Scan for the cell matching the given text and deliver its (X, Y) coordinate at center. 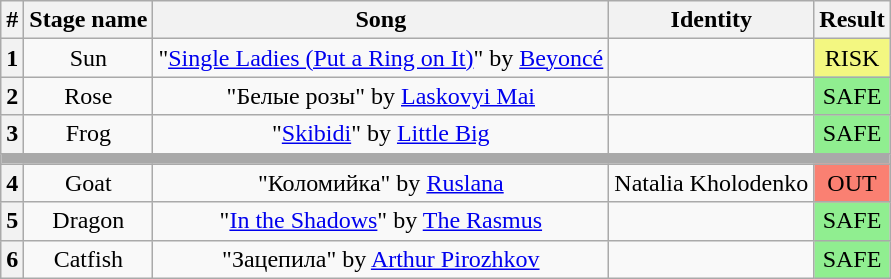
"In the Shadows" by The Rasmus (381, 221)
Catfish (88, 259)
4 (12, 183)
RISK (852, 58)
Identity (712, 20)
3 (12, 134)
"Single Ladies (Put a Ring on It)" by Beyoncé (381, 58)
Goat (88, 183)
Result (852, 20)
1 (12, 58)
Dragon (88, 221)
"Белые розы" by Laskovyi Mai (381, 96)
Sun (88, 58)
"Зацепила" by Arthur Pirozhkov (381, 259)
Stage name (88, 20)
Song (381, 20)
Rose (88, 96)
2 (12, 96)
Natalia Kholodenko (712, 183)
Frog (88, 134)
"Skibidi" by Little Big (381, 134)
5 (12, 221)
# (12, 20)
6 (12, 259)
OUT (852, 183)
"Коломийка" by Ruslana (381, 183)
